Output the [x, y] coordinate of the center of the cell containing the given text.  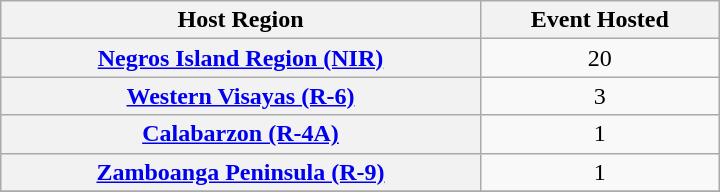
20 [600, 58]
Western Visayas (R-6) [241, 96]
Host Region [241, 20]
Calabarzon (R-4A) [241, 134]
3 [600, 96]
Negros Island Region (NIR) [241, 58]
Zamboanga Peninsula (R-9) [241, 172]
Event Hosted [600, 20]
